Find where the given text appears and provide that cell's center as [x, y] coordinate. 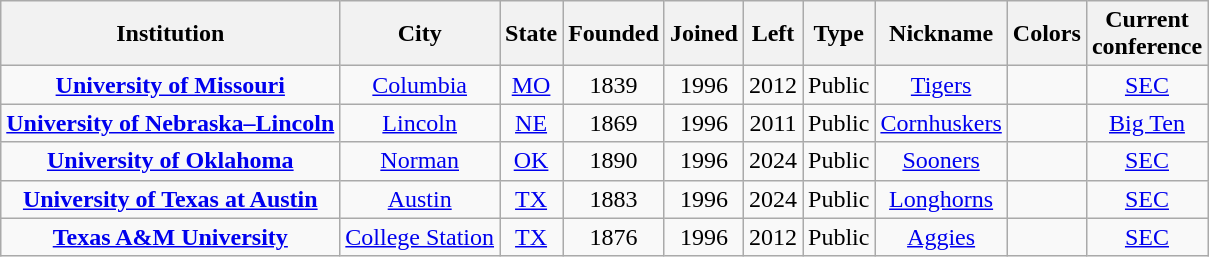
Cornhuskers [941, 123]
University of Oklahoma [170, 161]
1869 [614, 123]
University of Nebraska–Lincoln [170, 123]
University of Missouri [170, 85]
Joined [704, 34]
State [532, 34]
Sooners [941, 161]
Columbia [420, 85]
Texas A&M University [170, 237]
1839 [614, 85]
University of Texas at Austin [170, 199]
Currentconference [1146, 34]
MO [532, 85]
Lincoln [420, 123]
1890 [614, 161]
1876 [614, 237]
Type [838, 34]
Left [772, 34]
2011 [772, 123]
Founded [614, 34]
Norman [420, 161]
Longhorns [941, 199]
Austin [420, 199]
Institution [170, 34]
College Station [420, 237]
City [420, 34]
Colors [1046, 34]
Tigers [941, 85]
1883 [614, 199]
Nickname [941, 34]
OK [532, 161]
Aggies [941, 237]
NE [532, 123]
Big Ten [1146, 123]
